Pinpoint the cell where the given text exists, returning its [x, y] midpoint coordinate. 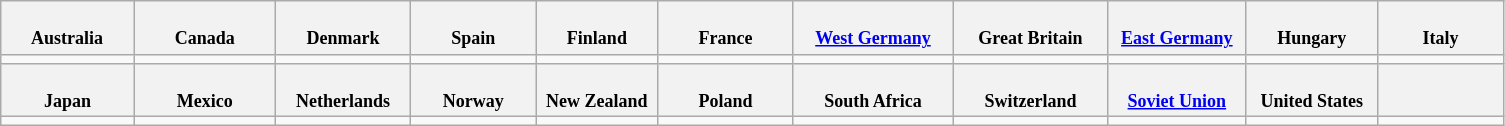
Japan [68, 90]
Canada [204, 28]
Spain [474, 28]
Hungary [1312, 28]
United States [1312, 90]
Denmark [343, 28]
Australia [68, 28]
Great Britain [1030, 28]
Netherlands [343, 90]
Finland [598, 28]
South Africa [873, 90]
Poland [726, 90]
Italy [1441, 28]
East Germany [1177, 28]
France [726, 28]
Switzerland [1030, 90]
New Zealand [598, 90]
West Germany [873, 28]
Mexico [204, 90]
Norway [474, 90]
Soviet Union [1177, 90]
